Detect which cell encompasses the target text, then output its [X, Y] center coordinate. 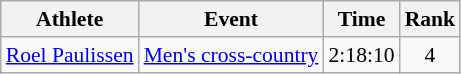
Athlete [70, 19]
2:18:10 [361, 55]
Men's cross-country [232, 55]
Rank [430, 19]
Event [232, 19]
Time [361, 19]
4 [430, 55]
Roel Paulissen [70, 55]
